Locate the cell with the specified text and output its (X, Y) center coordinate. 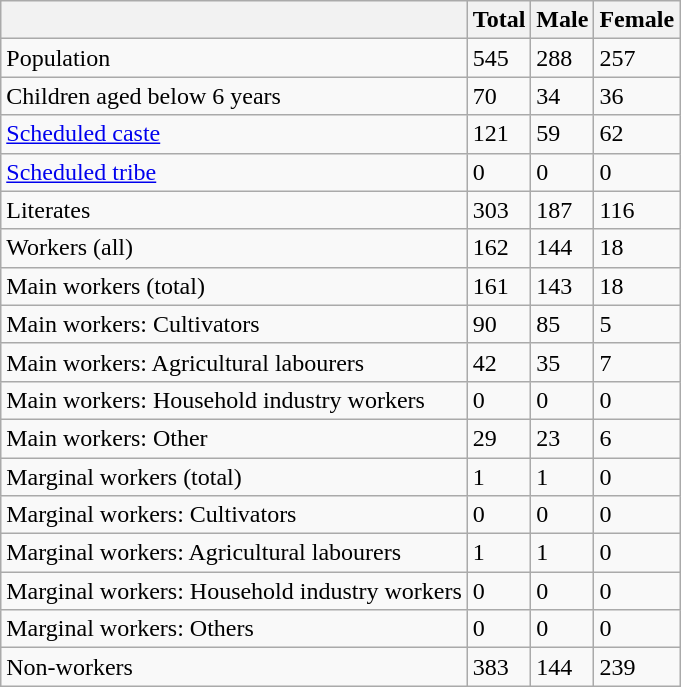
Marginal workers: Agricultural labourers (234, 553)
35 (562, 362)
383 (499, 667)
85 (562, 324)
Marginal workers: Household industry workers (234, 591)
Literates (234, 210)
161 (499, 286)
303 (499, 210)
121 (499, 134)
Scheduled caste (234, 134)
29 (499, 438)
Workers (all) (234, 248)
42 (499, 362)
Main workers (total) (234, 286)
Marginal workers: Cultivators (234, 515)
Population (234, 58)
Children aged below 6 years (234, 96)
162 (499, 248)
Main workers: Household industry workers (234, 400)
Main workers: Agricultural labourers (234, 362)
187 (562, 210)
23 (562, 438)
62 (637, 134)
90 (499, 324)
34 (562, 96)
Female (637, 20)
288 (562, 58)
116 (637, 210)
Marginal workers (total) (234, 477)
Scheduled tribe (234, 172)
545 (499, 58)
5 (637, 324)
Total (499, 20)
36 (637, 96)
Main workers: Cultivators (234, 324)
6 (637, 438)
Marginal workers: Others (234, 629)
257 (637, 58)
143 (562, 286)
7 (637, 362)
70 (499, 96)
Male (562, 20)
239 (637, 667)
Non-workers (234, 667)
Main workers: Other (234, 438)
59 (562, 134)
